For the text-containing cell, return its midpoint in [x, y] coordinate format. 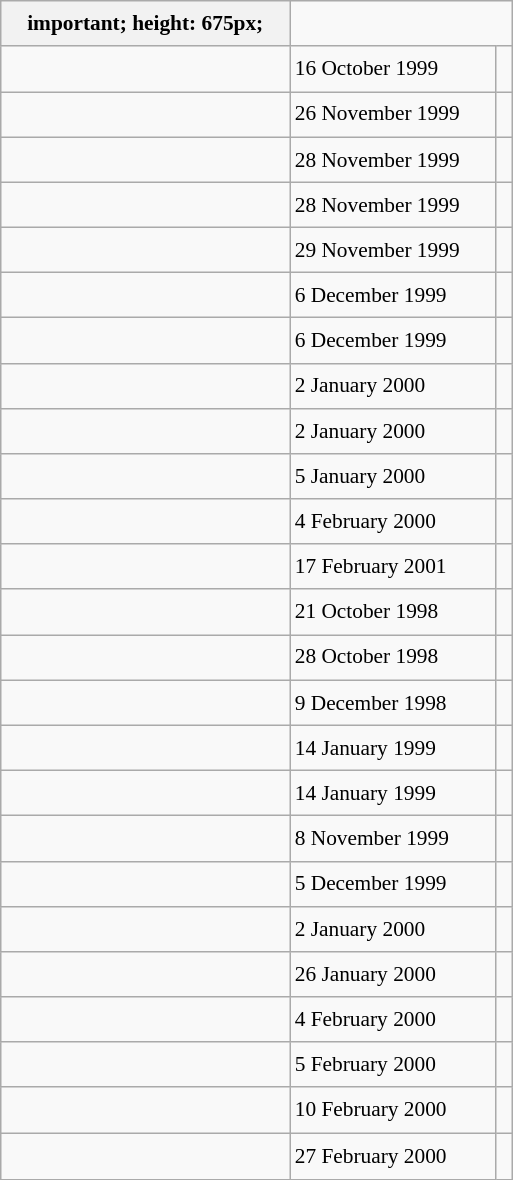
important; height: 675px; [146, 24]
10 February 2000 [392, 1110]
29 November 1999 [392, 250]
28 October 1998 [392, 658]
21 October 1998 [392, 612]
17 February 2001 [392, 566]
9 December 1998 [392, 702]
5 December 1999 [392, 884]
26 January 2000 [392, 974]
5 January 2000 [392, 476]
27 February 2000 [392, 1156]
16 October 1999 [392, 68]
8 November 1999 [392, 838]
26 November 1999 [392, 114]
5 February 2000 [392, 1064]
